Identify which cell holds the provided text, then report its (X, Y) central coordinate. 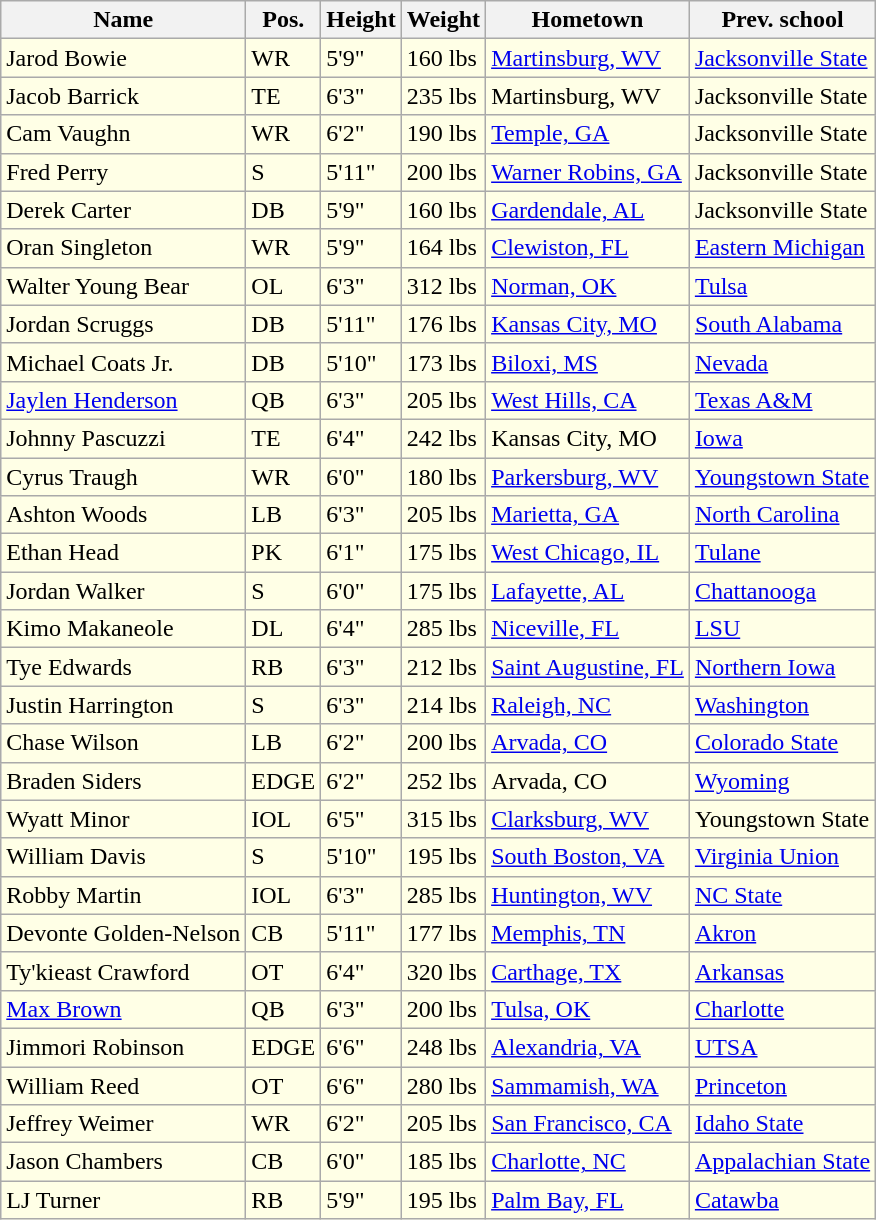
Akron (782, 933)
190 lbs (443, 134)
Max Brown (124, 1009)
Raleigh, NC (588, 705)
212 lbs (443, 667)
Charlotte (782, 1009)
Cyrus Traugh (124, 477)
Iowa (782, 438)
242 lbs (443, 438)
Charlotte, NC (588, 1162)
Memphis, TN (588, 933)
South Boston, VA (588, 857)
Texas A&M (782, 400)
Sammamish, WA (588, 1085)
Devonte Golden-Nelson (124, 933)
Virginia Union (782, 857)
Weight (443, 20)
Fred Perry (124, 172)
235 lbs (443, 96)
177 lbs (443, 933)
West Chicago, IL (588, 553)
Tulsa (782, 286)
Johnny Pascuzzi (124, 438)
NC State (782, 895)
Height (361, 20)
Tulane (782, 553)
Michael Coats Jr. (124, 362)
Clewiston, FL (588, 248)
Wyatt Minor (124, 819)
Gardendale, AL (588, 210)
164 lbs (443, 248)
Parkersburg, WV (588, 477)
UTSA (782, 1047)
173 lbs (443, 362)
Tye Edwards (124, 667)
Hometown (588, 20)
Jeffrey Weimer (124, 1124)
Jordan Walker (124, 591)
LJ Turner (124, 1200)
248 lbs (443, 1047)
Palm Bay, FL (588, 1200)
252 lbs (443, 781)
PK (284, 553)
Nevada (782, 362)
Cam Vaughn (124, 134)
Temple, GA (588, 134)
6'5" (361, 819)
Robby Martin (124, 895)
Appalachian State (782, 1162)
315 lbs (443, 819)
DL (284, 629)
Huntington, WV (588, 895)
Marietta, GA (588, 515)
320 lbs (443, 971)
Biloxi, MS (588, 362)
Tulsa, OK (588, 1009)
Chattanooga (782, 591)
William Reed (124, 1085)
Norman, OK (588, 286)
6'1" (361, 553)
Jacob Barrick (124, 96)
Prev. school (782, 20)
Arkansas (782, 971)
Jordan Scruggs (124, 324)
Ashton Woods (124, 515)
San Francisco, CA (588, 1124)
North Carolina (782, 515)
Jimmori Robinson (124, 1047)
Ethan Head (124, 553)
Warner Robins, GA (588, 172)
312 lbs (443, 286)
Northern Iowa (782, 667)
Eastern Michigan (782, 248)
Alexandria, VA (588, 1047)
Princeton (782, 1085)
Chase Wilson (124, 743)
Wyoming (782, 781)
South Alabama (782, 324)
Name (124, 20)
Idaho State (782, 1124)
Justin Harrington (124, 705)
William Davis (124, 857)
280 lbs (443, 1085)
Jason Chambers (124, 1162)
Pos. (284, 20)
176 lbs (443, 324)
Kimo Makaneole (124, 629)
West Hills, CA (588, 400)
Colorado State (782, 743)
Lafayette, AL (588, 591)
Braden Siders (124, 781)
185 lbs (443, 1162)
Niceville, FL (588, 629)
Derek Carter (124, 210)
Jaylen Henderson (124, 400)
Walter Young Bear (124, 286)
LSU (782, 629)
Washington (782, 705)
Saint Augustine, FL (588, 667)
Carthage, TX (588, 971)
Oran Singleton (124, 248)
Jarod Bowie (124, 58)
214 lbs (443, 705)
Catawba (782, 1200)
OL (284, 286)
180 lbs (443, 477)
Ty'kieast Crawford (124, 971)
Clarksburg, WV (588, 819)
